Determine the (x, y) coordinate at the center of the cell enclosing the given text.  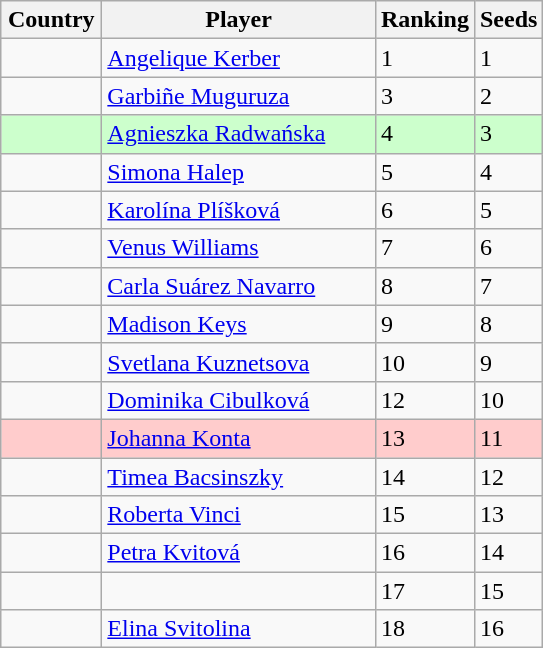
Angelique Kerber (239, 58)
Country (52, 20)
17 (424, 591)
Johanna Konta (239, 438)
Venus Williams (239, 248)
Dominika Cibulková (239, 400)
Petra Kvitová (239, 553)
Simona Halep (239, 172)
Seeds (508, 20)
Svetlana Kuznetsova (239, 362)
Madison Keys (239, 324)
11 (508, 438)
Ranking (424, 20)
Roberta Vinci (239, 515)
Agnieszka Radwańska (239, 134)
2 (508, 96)
Timea Bacsinszky (239, 477)
Karolína Plíšková (239, 210)
Garbiñe Muguruza (239, 96)
Elina Svitolina (239, 629)
18 (424, 629)
Player (239, 20)
Carla Suárez Navarro (239, 286)
